Pinpoint the cell where the given text exists, returning its (X, Y) midpoint coordinate. 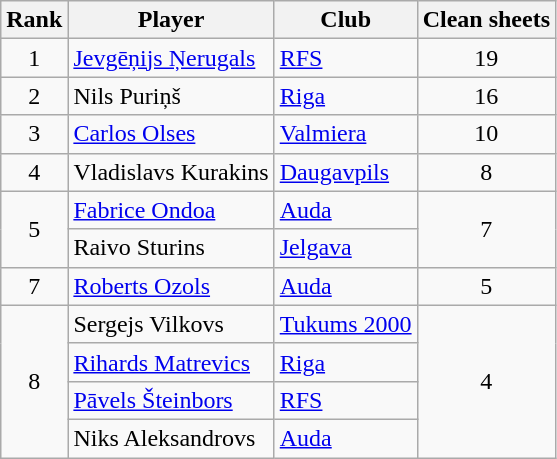
Jelgava (346, 248)
Player (171, 20)
10 (486, 134)
Niks Aleksandrovs (171, 438)
Tukums 2000 (346, 324)
Clean sheets (486, 20)
16 (486, 96)
Vladislavs Kurakins (171, 172)
Daugavpils (346, 172)
3 (34, 134)
Fabrice Ondoa (171, 210)
Sergejs Vilkovs (171, 324)
Jevgēņijs Ņerugals (171, 58)
Pāvels Šteinbors (171, 400)
1 (34, 58)
Valmiera (346, 134)
Carlos Olses (171, 134)
Rank (34, 20)
Club (346, 20)
19 (486, 58)
Nils Puriņš (171, 96)
Rihards Matrevics (171, 362)
Raivo Sturins (171, 248)
Roberts Ozols (171, 286)
2 (34, 96)
